Find where the given text appears and provide that cell's center as (X, Y) coordinate. 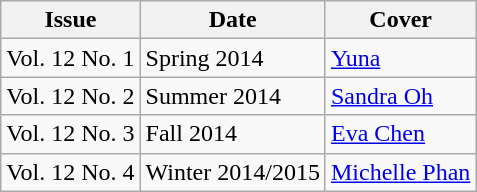
Vol. 12 No. 3 (70, 134)
Fall 2014 (232, 134)
Vol. 12 No. 2 (70, 96)
Sandra Oh (400, 96)
Vol. 12 No. 4 (70, 172)
Michelle Phan (400, 172)
Vol. 12 No. 1 (70, 58)
Date (232, 20)
Eva Chen (400, 134)
Summer 2014 (232, 96)
Yuna (400, 58)
Spring 2014 (232, 58)
Cover (400, 20)
Winter 2014/2015 (232, 172)
Issue (70, 20)
